For the text-containing cell, return its midpoint in (x, y) coordinate format. 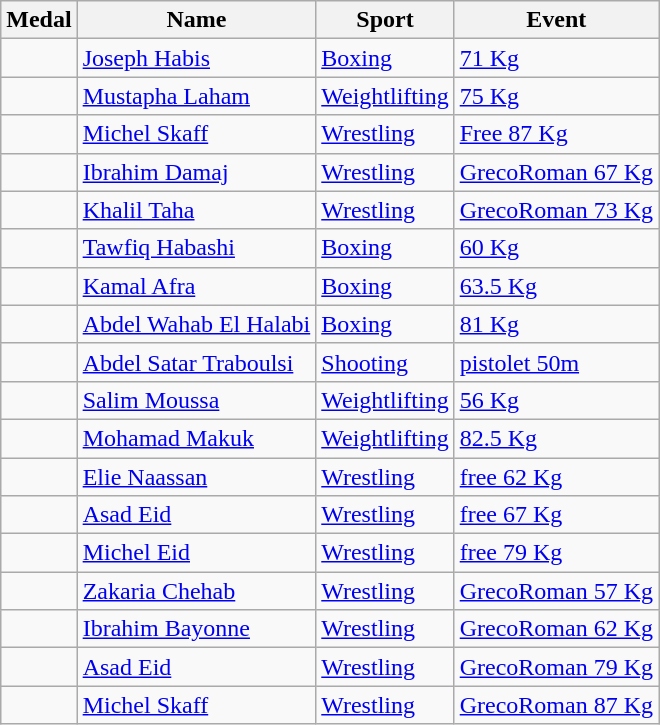
GrecoRoman 73 Kg (556, 210)
GrecoRoman 67 Kg (556, 172)
Michel Eid (196, 553)
free 67 Kg (556, 515)
82.5 Kg (556, 438)
Kamal Afra (196, 286)
Mustapha Laham (196, 96)
Abdel Wahab El Halabi (196, 324)
Abdel Satar Traboulsi (196, 362)
Tawfiq Habashi (196, 248)
71 Kg (556, 58)
GrecoRoman 79 Kg (556, 667)
Ibrahim Damaj (196, 172)
75 Kg (556, 96)
56 Kg (556, 400)
Free 87 Kg (556, 134)
63.5 Kg (556, 286)
Khalil Taha (196, 210)
GrecoRoman 87 Kg (556, 705)
Ibrahim Bayonne (196, 629)
Medal (39, 20)
Salim Moussa (196, 400)
Zakaria Chehab (196, 591)
Sport (385, 20)
GrecoRoman 62 Kg (556, 629)
GrecoRoman 57 Kg (556, 591)
free 79 Kg (556, 553)
pistolet 50m (556, 362)
Event (556, 20)
free 62 Kg (556, 477)
Mohamad Makuk (196, 438)
81 Kg (556, 324)
60 Kg (556, 248)
Joseph Habis (196, 58)
Name (196, 20)
Shooting (385, 362)
Elie Naassan (196, 477)
